Find where the given text appears and provide that cell's center as [X, Y] coordinate. 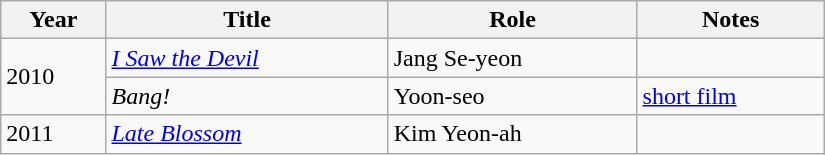
short film [730, 96]
2011 [54, 134]
Notes [730, 20]
2010 [54, 77]
Kim Yeon-ah [512, 134]
Bang! [247, 96]
Late Blossom [247, 134]
Jang Se-yeon [512, 58]
Year [54, 20]
I Saw the Devil [247, 58]
Role [512, 20]
Title [247, 20]
Yoon-seo [512, 96]
